Scan for the cell matching the given text and deliver its [X, Y] coordinate at center. 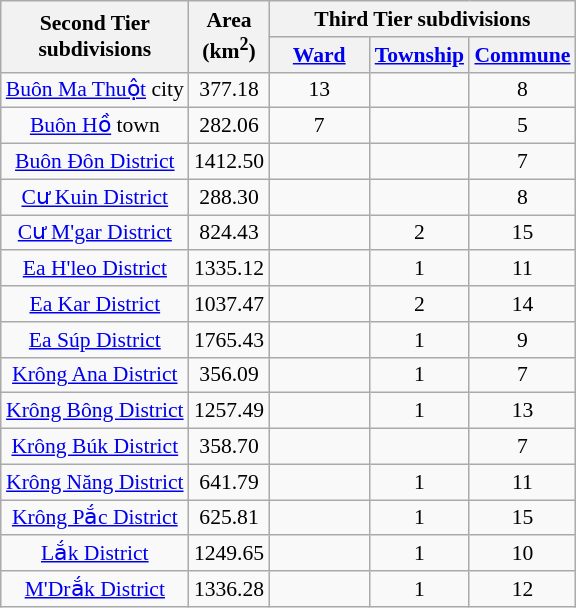
Cư M'gar District [95, 233]
Township [419, 55]
12 [522, 589]
1249.65 [229, 554]
Commune [522, 55]
Lắk District [95, 554]
5 [522, 126]
358.70 [229, 447]
377.18 [229, 90]
Buôn Đôn District [95, 162]
Krông Bông District [95, 411]
14 [522, 304]
1765.43 [229, 340]
9 [522, 340]
Ea Kar District [95, 304]
Krông Pắc District [95, 518]
Second Tiersubdivisions [95, 36]
Cư Kuin District [95, 197]
Ward [319, 55]
10 [522, 554]
Krông Năng District [95, 482]
Ea Súp District [95, 340]
641.79 [229, 482]
Ea H'leo District [95, 269]
Buôn Ma Thuột city [95, 90]
356.09 [229, 375]
288.30 [229, 197]
282.06 [229, 126]
Krông Ana District [95, 375]
Krông Búk District [95, 447]
1335.12 [229, 269]
625.81 [229, 518]
1037.47 [229, 304]
M'Drắk District [95, 589]
824.43 [229, 233]
1412.50 [229, 162]
Third Tier subdivisions [422, 19]
1257.49 [229, 411]
Area(km2) [229, 36]
1336.28 [229, 589]
Buôn Hồ town [95, 126]
